Pinpoint the cell where the given text exists, returning its [x, y] midpoint coordinate. 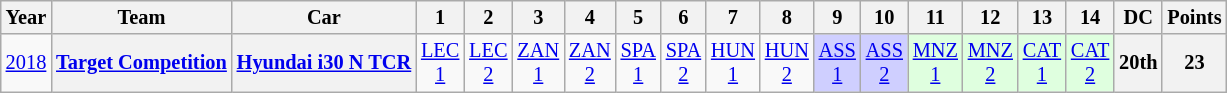
SPA1 [638, 63]
DC [1138, 17]
ASS2 [884, 63]
11 [936, 17]
20th [1138, 63]
Car [324, 17]
LEC1 [440, 63]
7 [733, 17]
10 [884, 17]
Target Competition [142, 63]
Hyundai i30 N TCR [324, 63]
6 [684, 17]
ZAN2 [590, 63]
9 [838, 17]
Points [1194, 17]
5 [638, 17]
23 [1194, 63]
12 [990, 17]
HUN1 [733, 63]
2018 [26, 63]
1 [440, 17]
ASS1 [838, 63]
LEC2 [488, 63]
4 [590, 17]
3 [538, 17]
13 [1042, 17]
Year [26, 17]
MNZ2 [990, 63]
8 [787, 17]
CAT2 [1090, 63]
Team [142, 17]
CAT1 [1042, 63]
ZAN1 [538, 63]
14 [1090, 17]
2 [488, 17]
MNZ1 [936, 63]
HUN2 [787, 63]
SPA2 [684, 63]
